Scan for the cell matching the given text and deliver its (x, y) coordinate at center. 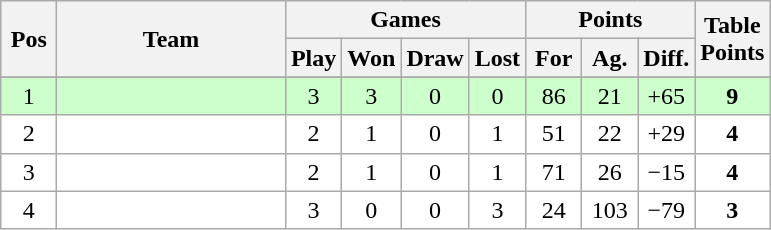
+65 (666, 96)
9 (732, 96)
26 (610, 172)
86 (554, 96)
51 (554, 134)
103 (610, 210)
21 (610, 96)
+29 (666, 134)
For (554, 58)
22 (610, 134)
−79 (666, 210)
Ag. (610, 58)
Diff. (666, 58)
Won (372, 58)
Lost (497, 58)
Draw (435, 58)
Table Points (732, 39)
Pos (29, 39)
71 (554, 172)
Play (313, 58)
Games (405, 20)
24 (554, 210)
−15 (666, 172)
Team (172, 39)
Points (610, 20)
